Output the [X, Y] coordinate of the center of the cell containing the given text.  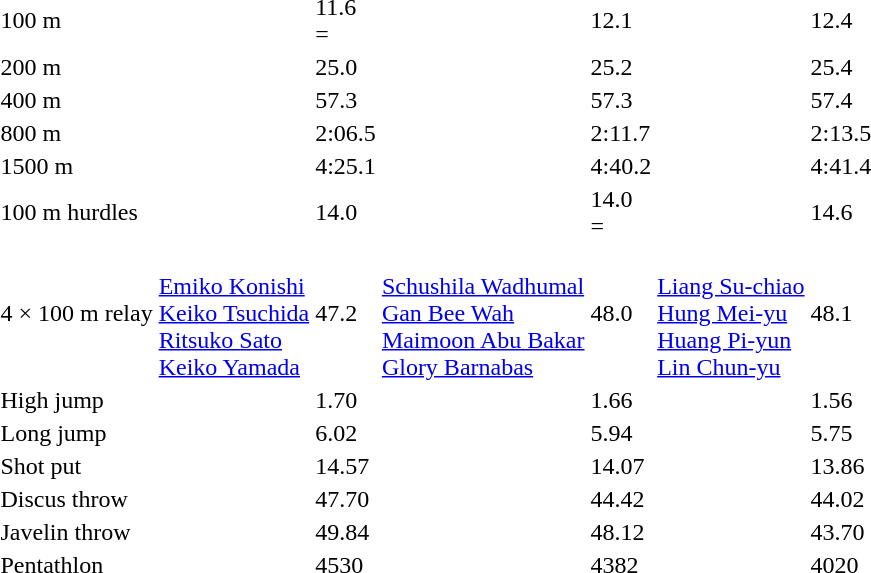
Schushila WadhumalGan Bee WahMaimoon Abu BakarGlory Barnabas [483, 313]
14.07 [621, 466]
2:06.5 [346, 133]
48.0 [621, 313]
25.0 [346, 67]
5.94 [621, 433]
Emiko KonishiKeiko TsuchidaRitsuko SatoKeiko Yamada [234, 313]
25.2 [621, 67]
6.02 [346, 433]
1.66 [621, 400]
14.0 [346, 212]
48.12 [621, 532]
47.2 [346, 313]
4:40.2 [621, 166]
4:25.1 [346, 166]
14.57 [346, 466]
49.84 [346, 532]
44.42 [621, 499]
1.70 [346, 400]
14.0= [621, 212]
47.70 [346, 499]
2:11.7 [621, 133]
Liang Su-chiaoHung Mei-yuHuang Pi-yunLin Chun-yu [731, 313]
